Extract the (x, y) coordinate from the center of the cell holding the provided text.  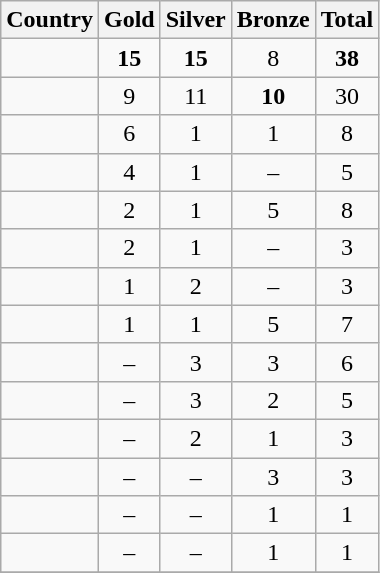
Total (347, 20)
Silver (196, 20)
38 (347, 58)
Gold (129, 20)
7 (347, 324)
9 (129, 96)
Bronze (273, 20)
4 (129, 172)
30 (347, 96)
Country (50, 20)
11 (196, 96)
10 (273, 96)
